Identify which cell holds the provided text, then report its (x, y) central coordinate. 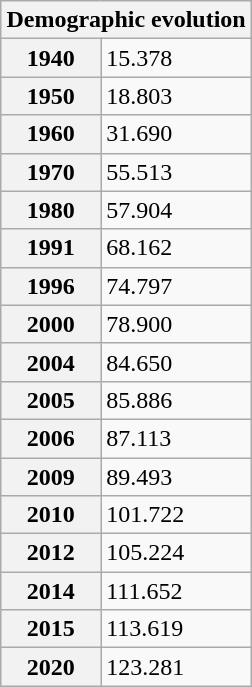
2015 (51, 629)
1970 (51, 172)
123.281 (176, 667)
55.513 (176, 172)
2009 (51, 477)
57.904 (176, 210)
Demographic evolution (126, 20)
1940 (51, 58)
2020 (51, 667)
18.803 (176, 96)
2006 (51, 438)
89.493 (176, 477)
1996 (51, 286)
1950 (51, 96)
78.900 (176, 324)
2004 (51, 362)
113.619 (176, 629)
1960 (51, 134)
2014 (51, 591)
101.722 (176, 515)
31.690 (176, 134)
74.797 (176, 286)
1991 (51, 248)
85.886 (176, 400)
2010 (51, 515)
1980 (51, 210)
111.652 (176, 591)
2000 (51, 324)
15.378 (176, 58)
105.224 (176, 553)
68.162 (176, 248)
87.113 (176, 438)
2012 (51, 553)
2005 (51, 400)
84.650 (176, 362)
